Search for the cell housing the specified text and yield its [X, Y] center coordinate. 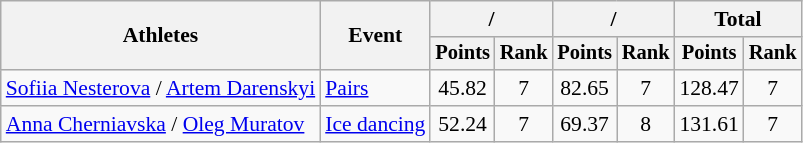
131.61 [708, 124]
Event [375, 36]
Anna Cherniavska / Oleg Muratov [160, 124]
Sofiia Nesterova / Artem Darenskyi [160, 88]
82.65 [584, 88]
Total [738, 19]
Athletes [160, 36]
52.24 [462, 124]
128.47 [708, 88]
69.37 [584, 124]
45.82 [462, 88]
Ice dancing [375, 124]
8 [646, 124]
Pairs [375, 88]
